Scan for the cell matching the given text and deliver its [x, y] coordinate at center. 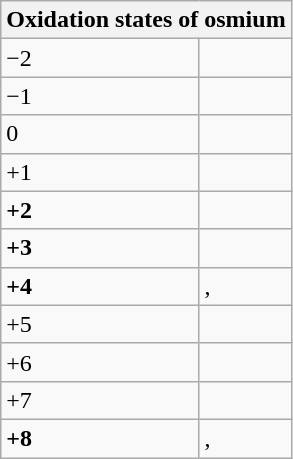
Oxidation states of osmium [146, 20]
+3 [100, 248]
+6 [100, 362]
+7 [100, 400]
+5 [100, 324]
0 [100, 134]
+4 [100, 286]
+2 [100, 210]
+8 [100, 438]
−2 [100, 58]
+1 [100, 172]
−1 [100, 96]
